Extract the [X, Y] coordinate from the center of the cell holding the provided text.  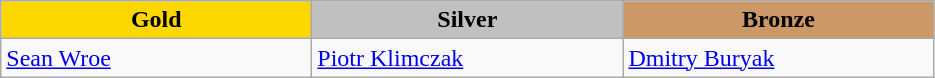
Piotr Klimczak [468, 58]
Sean Wroe [156, 58]
Bronze [778, 20]
Gold [156, 20]
Silver [468, 20]
Dmitry Buryak [778, 58]
